For the text-containing cell, return its midpoint in [x, y] coordinate format. 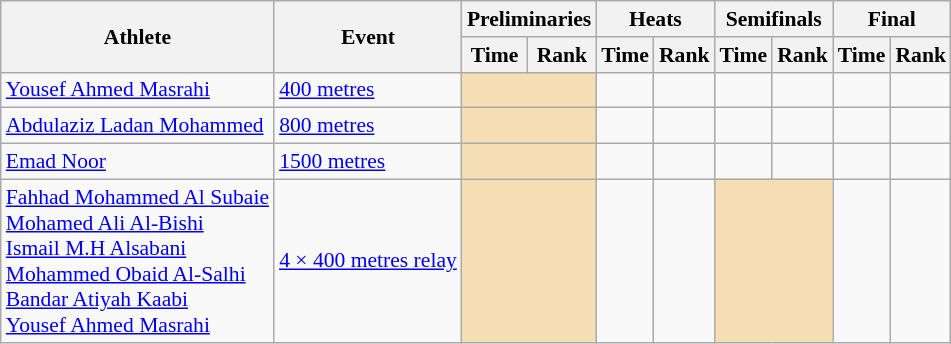
Event [368, 36]
Fahhad Mohammed Al SubaieMohamed Ali Al-BishiIsmail M.H AlsabaniMohammed Obaid Al-SalhiBandar Atiyah KaabiYousef Ahmed Masrahi [138, 260]
Final [892, 19]
800 metres [368, 126]
Yousef Ahmed Masrahi [138, 90]
Heats [655, 19]
1500 metres [368, 162]
Emad Noor [138, 162]
4 × 400 metres relay [368, 260]
Semifinals [773, 19]
Preliminaries [529, 19]
Athlete [138, 36]
400 metres [368, 90]
Abdulaziz Ladan Mohammed [138, 126]
